Search for the cell housing the specified text and yield its [x, y] center coordinate. 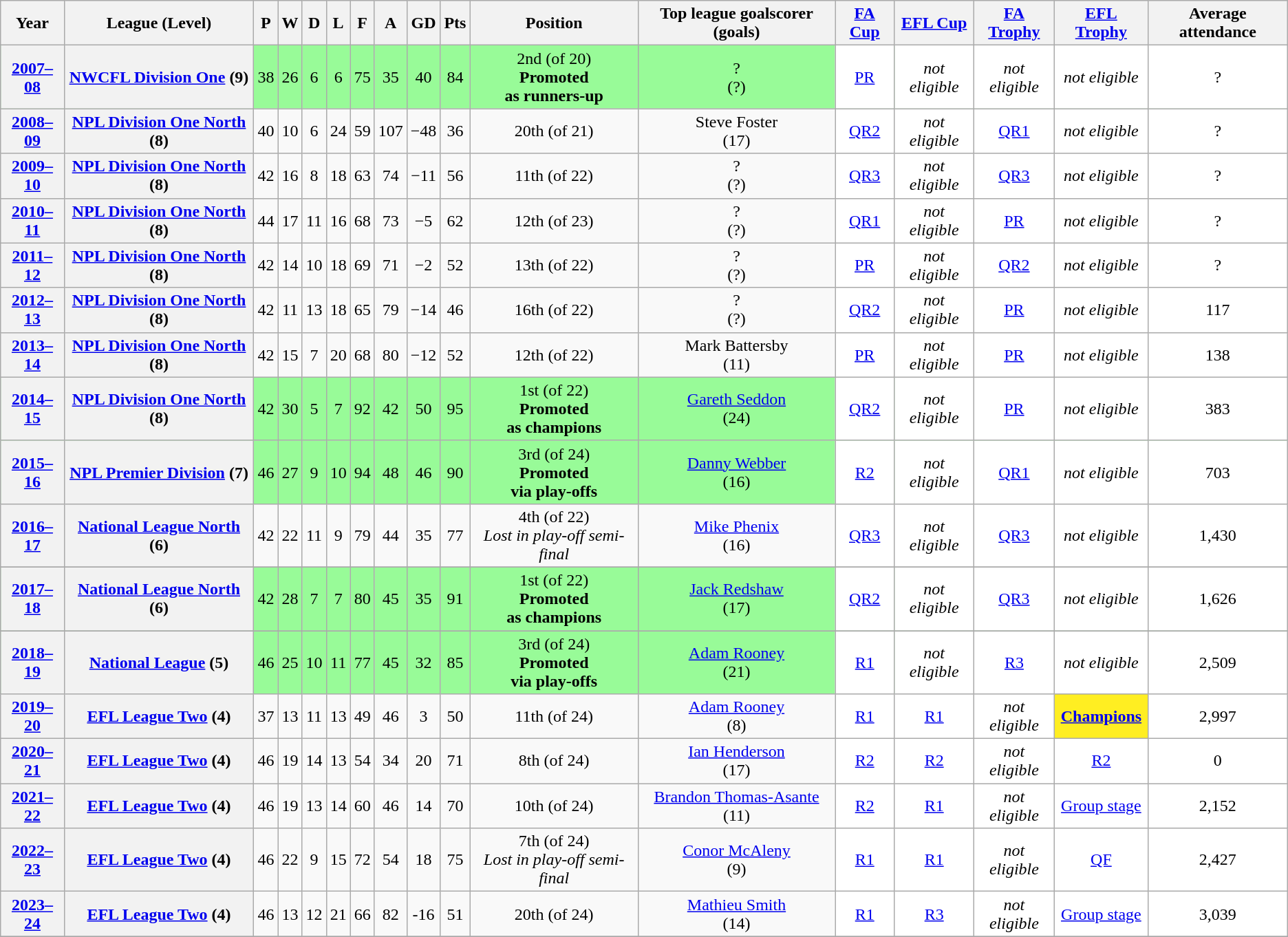
73 [391, 220]
2015–16 [32, 472]
2007–08 [32, 77]
48 [391, 472]
D [314, 23]
W [290, 23]
−12 [424, 355]
Mike Phenix(16) [736, 535]
2018–19 [32, 662]
11th (of 22) [554, 176]
703 [1218, 472]
117 [1218, 310]
59 [362, 131]
25 [290, 662]
21 [339, 914]
60 [362, 806]
NWCFL Division One (9) [159, 77]
Mathieu Smith (14) [736, 914]
2nd (of 20)Promotedas runners-up [554, 77]
66 [362, 914]
P [266, 23]
72 [362, 860]
17 [290, 220]
92 [362, 409]
2010–11 [32, 220]
84 [455, 77]
37 [266, 717]
National League (5) [159, 662]
L [339, 23]
Top league goalscorer (goals) [736, 23]
Jack Redshaw(17) [736, 599]
0 [1218, 761]
56 [455, 176]
107 [391, 131]
2,152 [1218, 806]
62 [455, 220]
-16 [424, 914]
Ian Henderson(17) [736, 761]
90 [455, 472]
Champions [1101, 717]
16th (of 22) [554, 310]
Average attendance [1218, 23]
383 [1218, 409]
League (Level) [159, 23]
GD [424, 23]
−2 [424, 266]
12th (of 23) [554, 220]
30 [290, 409]
82 [391, 914]
69 [362, 266]
F [362, 23]
QF [1101, 860]
2013–14 [32, 355]
2009–10 [32, 176]
2014–15 [32, 409]
A [391, 23]
12 [314, 914]
27 [290, 472]
2012–13 [32, 310]
Brandon Thomas-Asante(11) [736, 806]
Adam Rooney(8) [736, 717]
2,427 [1218, 860]
−14 [424, 310]
Steve Foster(17) [736, 131]
Position [554, 23]
2016–17 [32, 535]
2011–12 [32, 266]
7th (of 24)Lost in play-off semi-final [554, 860]
49 [362, 717]
5 [314, 409]
FA Cup [865, 23]
Conor McAleny(9) [736, 860]
3 [424, 717]
32 [424, 662]
24 [339, 131]
74 [391, 176]
8th (of 24) [554, 761]
20th (of 24) [554, 914]
36 [455, 131]
2008–09 [32, 131]
11th (of 24) [554, 717]
2020–21 [32, 761]
94 [362, 472]
2021–22 [32, 806]
2017–18 [32, 599]
138 [1218, 355]
3,039 [1218, 914]
63 [362, 176]
1,626 [1218, 599]
10th (of 24) [554, 806]
Danny Webber(16) [736, 472]
1,430 [1218, 535]
Adam Rooney(21) [736, 662]
12th (of 22) [554, 355]
51 [455, 914]
4th (of 22)Lost in play-off semi-final [554, 535]
13th (of 22) [554, 266]
70 [455, 806]
38 [266, 77]
Gareth Seddon(24) [736, 409]
91 [455, 599]
−48 [424, 131]
8 [314, 176]
65 [362, 310]
2,509 [1218, 662]
NPL Premier Division (7) [159, 472]
EFL Cup [934, 23]
FA Trophy [1014, 23]
28 [290, 599]
85 [455, 662]
95 [455, 409]
20th (of 21) [554, 131]
EFL Trophy [1101, 23]
2,997 [1218, 717]
Year [32, 23]
2022–23 [32, 860]
34 [391, 761]
26 [290, 77]
Mark Battersby(11) [736, 355]
Pts [455, 23]
2023–24 [32, 914]
−11 [424, 176]
−5 [424, 220]
2019–20 [32, 717]
